Find where the given text appears and provide that cell's center as (X, Y) coordinate. 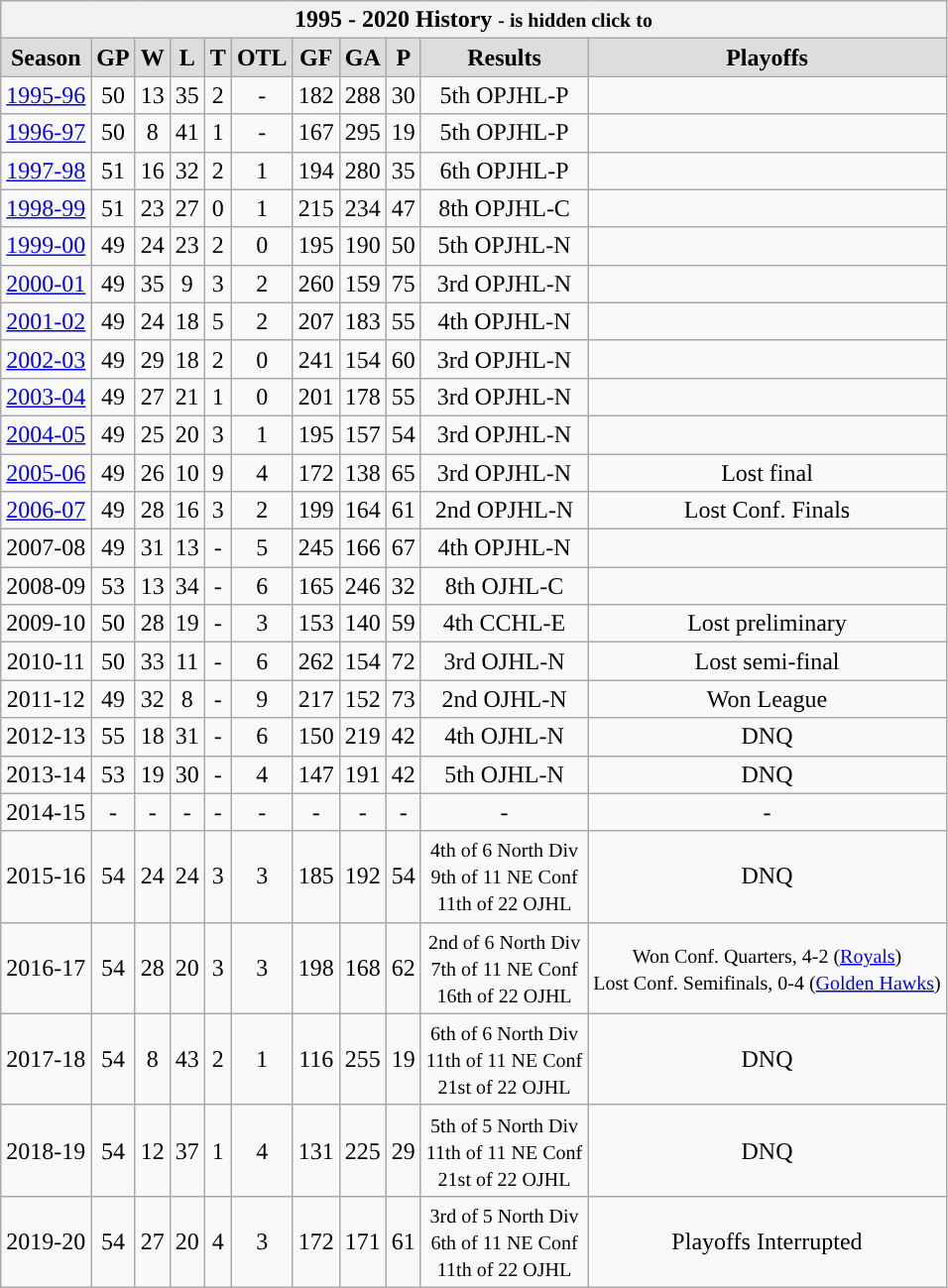
2013-14 (46, 774)
245 (315, 548)
1995 - 2020 History - is hidden click to (474, 20)
21 (186, 397)
5th of 5 North Div11th of 11 NE Conf21st of 22 OJHL (504, 1150)
2014-15 (46, 812)
1997-98 (46, 171)
41 (186, 133)
Playoffs Interrupted (768, 1241)
43 (186, 1059)
262 (315, 661)
255 (363, 1059)
260 (315, 284)
33 (153, 661)
75 (403, 284)
165 (315, 586)
192 (363, 877)
59 (403, 624)
2005-06 (46, 473)
GF (315, 58)
2002-03 (46, 359)
2006-07 (46, 511)
8th OJHL-C (504, 586)
2010-11 (46, 661)
47 (403, 208)
2012-13 (46, 737)
199 (315, 511)
2019-20 (46, 1241)
3rd of 5 North Div6th of 11 NE Conf11th of 22 OJHL (504, 1241)
60 (403, 359)
138 (363, 473)
Season (46, 58)
2nd OPJHL-N (504, 511)
131 (315, 1150)
2004-05 (46, 434)
215 (315, 208)
1996-97 (46, 133)
166 (363, 548)
T (218, 58)
73 (403, 699)
198 (315, 968)
GP (113, 58)
2016-17 (46, 968)
62 (403, 968)
OTL (262, 58)
3rd OJHL-N (504, 661)
194 (315, 171)
72 (403, 661)
152 (363, 699)
8th OPJHL-C (504, 208)
10 (186, 473)
191 (363, 774)
1999-00 (46, 246)
234 (363, 208)
2017-18 (46, 1059)
Won League (768, 699)
168 (363, 968)
246 (363, 586)
1995-96 (46, 95)
65 (403, 473)
225 (363, 1150)
159 (363, 284)
2nd of 6 North Div7th of 11 NE Conf16th of 22 OJHL (504, 968)
153 (315, 624)
4th of 6 North Div9th of 11 NE Conf11th of 22 OJHL (504, 877)
241 (315, 359)
217 (315, 699)
2011-12 (46, 699)
147 (315, 774)
Lost final (768, 473)
157 (363, 434)
280 (363, 171)
37 (186, 1150)
201 (315, 397)
2000-01 (46, 284)
178 (363, 397)
67 (403, 548)
1998-99 (46, 208)
34 (186, 586)
288 (363, 95)
2015-16 (46, 877)
182 (315, 95)
2nd OJHL-N (504, 699)
4th OJHL-N (504, 737)
2007-08 (46, 548)
6th of 6 North Div11th of 11 NE Conf21st of 22 OJHL (504, 1059)
140 (363, 624)
116 (315, 1059)
11 (186, 661)
25 (153, 434)
2003-04 (46, 397)
6th OPJHL-P (504, 171)
171 (363, 1241)
12 (153, 1150)
Playoffs (768, 58)
Won Conf. Quarters, 4-2 (Royals)Lost Conf. Semifinals, 0-4 (Golden Hawks) (768, 968)
183 (363, 321)
150 (315, 737)
L (186, 58)
W (153, 58)
219 (363, 737)
2001-02 (46, 321)
164 (363, 511)
Results (504, 58)
26 (153, 473)
295 (363, 133)
5th OJHL-N (504, 774)
185 (315, 877)
P (403, 58)
2008-09 (46, 586)
190 (363, 246)
5th OPJHL-N (504, 246)
2018-19 (46, 1150)
167 (315, 133)
207 (315, 321)
2009-10 (46, 624)
GA (363, 58)
Lost semi-final (768, 661)
Lost preliminary (768, 624)
4th CCHL-E (504, 624)
Lost Conf. Finals (768, 511)
